Identify which cell holds the provided text, then report its [X, Y] central coordinate. 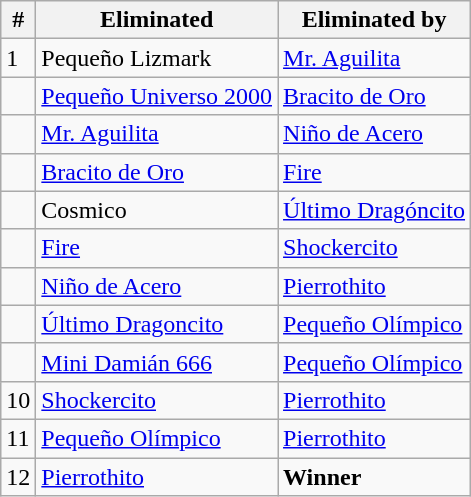
Último Dragoncito [157, 324]
Pequeño Lizmark [157, 58]
Cosmico [157, 210]
Eliminated [157, 20]
Último Dragóncito [374, 210]
Mini Damián 666 [157, 362]
12 [18, 477]
Pequeño Universo 2000 [157, 96]
1 [18, 58]
10 [18, 400]
11 [18, 438]
Winner [374, 477]
# [18, 20]
Eliminated by [374, 20]
